Locate the cell with the specified text and output its [X, Y] center coordinate. 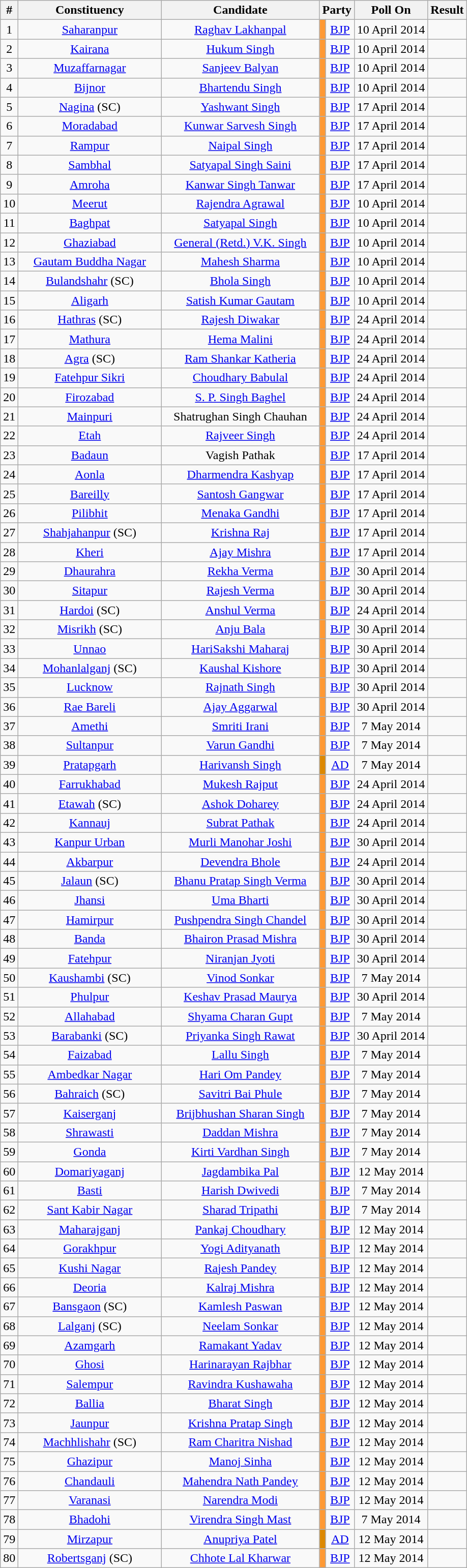
Virendra Singh Mast [240, 1520]
Amethi [90, 726]
Priyanka Singh Rawat [240, 1036]
Firozabad [90, 397]
Kannauj [90, 823]
47 [9, 920]
Menaka Gandhi [240, 513]
Hardoi (SC) [90, 610]
Sharad Tripathi [240, 1210]
40 [9, 784]
Vinod Sonkar [240, 978]
HariSakshi Maharaj [240, 649]
8 [9, 165]
Rekha Verma [240, 571]
74 [9, 1442]
Krishna Pratap Singh [240, 1423]
Fatehpur [90, 958]
Bharat Singh [240, 1403]
Ghazipur [90, 1461]
55 [9, 1074]
Bhola Singh [240, 281]
27 [9, 532]
Naipal Singh [240, 145]
Satish Kumar Gautam [240, 300]
Mahesh Sharma [240, 262]
Maharajganj [90, 1229]
34 [9, 668]
28 [9, 552]
Yashwant Singh [240, 107]
Lalganj (SC) [90, 1326]
Satyapal Singh [240, 223]
Bhadohi [90, 1520]
Constituency [90, 10]
Faizabad [90, 1055]
Bahraich (SC) [90, 1094]
Kamlesh Paswan [240, 1307]
Sanjeev Balyan [240, 68]
Dhaurahra [90, 571]
Uma Bharti [240, 900]
Domariyaganj [90, 1171]
22 [9, 436]
Jaunpur [90, 1423]
52 [9, 1016]
Murli Manohar Joshi [240, 842]
Chhote Lal Kharwar [240, 1558]
15 [9, 300]
23 [9, 455]
Smriti Irani [240, 726]
45 [9, 881]
Satyapal Singh Saini [240, 165]
Party [337, 10]
Kheri [90, 552]
66 [9, 1287]
Harivansh Singh [240, 765]
70 [9, 1365]
Agra (SC) [90, 358]
Kunwar Sarvesh Singh [240, 126]
Bulandshahr (SC) [90, 281]
Hathras (SC) [90, 320]
S. P. Singh Baghel [240, 397]
Sultanpur [90, 745]
Shrawasti [90, 1132]
Misrikh (SC) [90, 629]
Banda [90, 939]
Rajveer Singh [240, 436]
51 [9, 997]
Bareilly [90, 494]
Machhlishahr (SC) [90, 1442]
Amroha [90, 184]
Devendra Bhole [240, 862]
Harish Dwivedi [240, 1191]
Rajesh Diwakar [240, 320]
26 [9, 513]
Kirti Vardhan Singh [240, 1152]
Bijnor [90, 87]
16 [9, 320]
29 [9, 571]
Kushi Nagar [90, 1268]
Hema Malini [240, 339]
Harinarayan Rajbhar [240, 1365]
Etawah (SC) [90, 803]
14 [9, 281]
Basti [90, 1191]
53 [9, 1036]
Lallu Singh [240, 1055]
73 [9, 1423]
Saharanpur [90, 29]
Unnao [90, 649]
62 [9, 1210]
Anju Bala [240, 629]
18 [9, 358]
Farrukhabad [90, 784]
7 [9, 145]
72 [9, 1403]
Akbarpur [90, 862]
Jagdambika Pal [240, 1171]
Sambhal [90, 165]
61 [9, 1191]
Fatehpur Sikri [90, 378]
Varanasi [90, 1500]
57 [9, 1113]
Choudhary Babulal [240, 378]
Kairana [90, 49]
13 [9, 262]
Mathura [90, 339]
Kanpur Urban [90, 842]
68 [9, 1326]
Savitri Bai Phule [240, 1094]
Santosh Gangwar [240, 494]
Raghav Lakhanpal [240, 29]
Sant Kabir Nagar [90, 1210]
Bansgaon (SC) [90, 1307]
2 [9, 49]
Krishna Raj [240, 532]
Candidate [240, 10]
Daddan Mishra [240, 1132]
Chandauli [90, 1481]
Allahabad [90, 1016]
Ghaziabad [90, 243]
Ajay Aggarwal [240, 707]
Nagina (SC) [90, 107]
Pushpendra Singh Chandel [240, 920]
Salempur [90, 1384]
Rampur [90, 145]
21 [9, 416]
Brijbhushan Sharan Singh [240, 1113]
Pilibhit [90, 513]
Neelam Sonkar [240, 1326]
Ashok Doharey [240, 803]
Vagish Pathak [240, 455]
69 [9, 1345]
Deoria [90, 1287]
Gorakhpur [90, 1249]
36 [9, 707]
79 [9, 1539]
Manoj Sinha [240, 1461]
63 [9, 1229]
Aligarh [90, 300]
Robertsganj (SC) [90, 1558]
Kalraj Mishra [240, 1287]
17 [9, 339]
31 [9, 610]
54 [9, 1055]
75 [9, 1461]
64 [9, 1249]
Sitapur [90, 591]
Ravindra Kushawaha [240, 1384]
Azamgarh [90, 1345]
Shahjahanpur (SC) [90, 532]
Mirzapur [90, 1539]
Aonla [90, 474]
Bhartendu Singh [240, 87]
71 [9, 1384]
11 [9, 223]
Kanwar Singh Tanwar [240, 184]
Ambedkar Nagar [90, 1074]
Ramakant Yadav [240, 1345]
56 [9, 1094]
Rajesh Pandey [240, 1268]
Rae Bareli [90, 707]
Subrat Pathak [240, 823]
Mohanlalganj (SC) [90, 668]
80 [9, 1558]
Rajesh Verma [240, 591]
38 [9, 745]
Hamirpur [90, 920]
Mukesh Rajput [240, 784]
Kaushambi (SC) [90, 978]
Jhansi [90, 900]
1 [9, 29]
Hukum Singh [240, 49]
41 [9, 803]
43 [9, 842]
Poll On [391, 10]
9 [9, 184]
12 [9, 243]
24 [9, 474]
Result [447, 10]
Pratapgarh [90, 765]
Hari Om Pandey [240, 1074]
3 [9, 68]
44 [9, 862]
65 [9, 1268]
Ghosi [90, 1365]
Gautam Buddha Nagar [90, 262]
Shatrughan Singh Chauhan [240, 416]
Badaun [90, 455]
Mainpuri [90, 416]
Muzaffarnagar [90, 68]
Varun Gandhi [240, 745]
58 [9, 1132]
59 [9, 1152]
49 [9, 958]
37 [9, 726]
Etah [90, 436]
30 [9, 591]
77 [9, 1500]
5 [9, 107]
6 [9, 126]
Shyama Charan Gupt [240, 1016]
Anshul Verma [240, 610]
Baghpat [90, 223]
19 [9, 378]
# [9, 10]
Phulpur [90, 997]
4 [9, 87]
Ram Charitra Nishad [240, 1442]
Meerut [90, 203]
Bhanu Pratap Singh Verma [240, 881]
50 [9, 978]
Moradabad [90, 126]
Ram Shankar Katheria [240, 358]
Yogi Adityanath [240, 1249]
Mahendra Nath Pandey [240, 1481]
76 [9, 1481]
Narendra Modi [240, 1500]
10 [9, 203]
Jalaun (SC) [90, 881]
48 [9, 939]
Gonda [90, 1152]
Ballia [90, 1403]
Keshav Prasad Maurya [240, 997]
25 [9, 494]
General (Retd.) V.K. Singh [240, 243]
46 [9, 900]
Niranjan Jyoti [240, 958]
60 [9, 1171]
20 [9, 397]
42 [9, 823]
Anupriya Patel [240, 1539]
Rajendra Agrawal [240, 203]
Pankaj Choudhary [240, 1229]
Ajay Mishra [240, 552]
Bhairon Prasad Mishra [240, 939]
Kaushal Kishore [240, 668]
32 [9, 629]
78 [9, 1520]
Lucknow [90, 687]
33 [9, 649]
39 [9, 765]
67 [9, 1307]
Dharmendra Kashyap [240, 474]
Rajnath Singh [240, 687]
35 [9, 687]
Barabanki (SC) [90, 1036]
Kaiserganj [90, 1113]
